Extract the [X, Y] coordinate from the center of the cell holding the provided text.  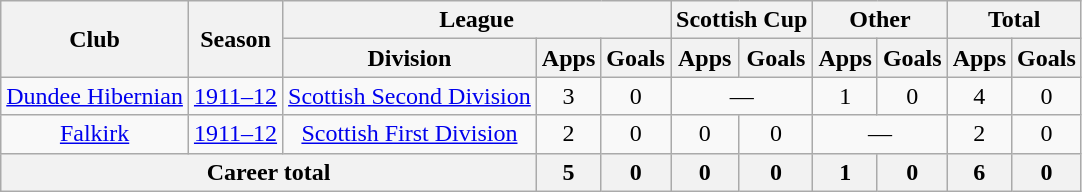
Total [1014, 20]
Scottish Cup [741, 20]
Other [880, 20]
Scottish First Division [410, 134]
6 [979, 172]
Club [95, 39]
Scottish Second Division [410, 96]
Falkirk [95, 134]
Dundee Hibernian [95, 96]
League [477, 20]
5 [568, 172]
Division [410, 58]
4 [979, 96]
Career total [269, 172]
3 [568, 96]
Season [235, 39]
